From the cell containing the given text, extract its center point as (X, Y) coordinate. 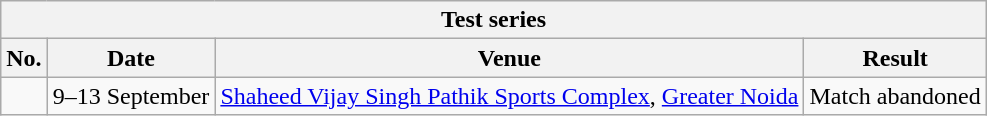
Date (131, 58)
No. (24, 58)
Venue (510, 58)
Match abandoned (895, 96)
Test series (494, 20)
Result (895, 58)
Shaheed Vijay Singh Pathik Sports Complex, Greater Noida (510, 96)
9–13 September (131, 96)
